Return [X, Y] of the center of cell containing provided text 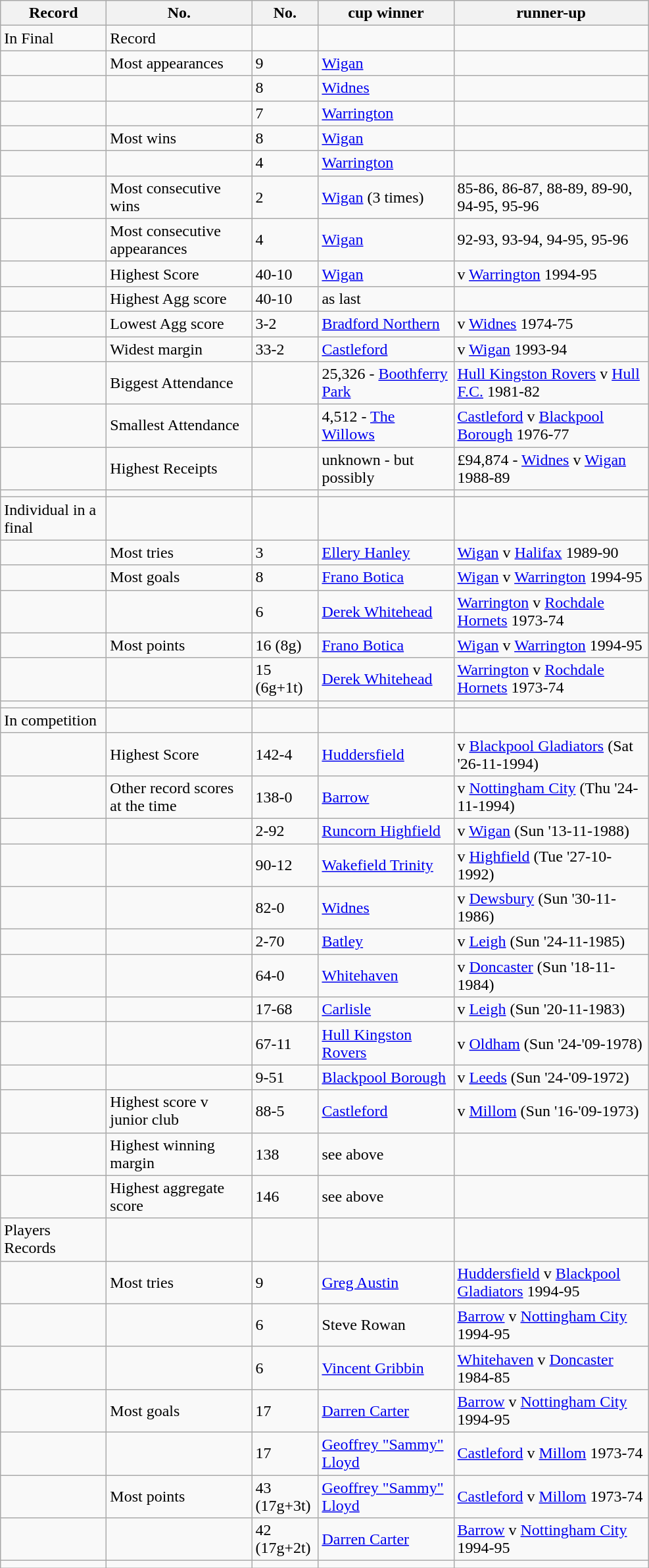
Most consecutive wins [179, 197]
Wakefield Trinity [386, 864]
2 [285, 197]
88-5 [285, 1112]
Wigan v Halifax 1989-90 [551, 552]
64-0 [285, 976]
2-92 [285, 831]
42 (17g+2t) [285, 1539]
v Leeds (Sun '24-'09-1972) [551, 1077]
Carlisle [386, 1010]
Bradford Northern [386, 324]
v Warrington 1994-95 [551, 274]
Most consecutive appearances [179, 239]
cup winner [386, 13]
as last [386, 299]
v Leigh (Sun '24-11-1985) [551, 942]
Widest margin [179, 349]
Wigan (3 times) [386, 197]
runner-up [551, 13]
Most appearances [179, 63]
3 [285, 552]
Hull Kingston Rovers [386, 1043]
Barrow [386, 797]
Runcorn Highfield [386, 831]
In competition [54, 720]
Individual in a final [54, 518]
Castleford v Blackpool Borough 1976-77 [551, 426]
v Millom (Sun '16-'09-1973) [551, 1112]
Hull Kingston Rovers v Hull F.C. 1981-82 [551, 383]
Huddersfield v Blackpool Gladiators 1994-95 [551, 1283]
v Doncaster (Sun '18-11-1984) [551, 976]
Most wins [179, 138]
2-70 [285, 942]
Batley [386, 942]
25,326 - Boothferry Park [386, 383]
Highest aggregate score [179, 1197]
3-2 [285, 324]
67-11 [285, 1043]
v Blackpool Gladiators (Sat '26-11-1994) [551, 754]
Players Records [54, 1239]
92-93, 93-94, 94-95, 95-96 [551, 239]
85-86, 86-87, 88-89, 89-90, 94-95, 95-96 [551, 197]
v Widnes 1974-75 [551, 324]
Smallest Attendance [179, 426]
v Oldham (Sun '24-'09-1978) [551, 1043]
7 [285, 113]
v Wigan 1993-94 [551, 349]
Highest score v junior club [179, 1112]
15 (6g+1t) [285, 679]
4,512 - The Willows [386, 426]
9-51 [285, 1077]
33-2 [285, 349]
138-0 [285, 797]
Greg Austin [386, 1283]
Ellery Hanley [386, 552]
Vincent Gribbin [386, 1368]
Highest Agg score [179, 299]
£94,874 - Widnes v Wigan 1988-89 [551, 468]
90-12 [285, 864]
v Wigan (Sun '13-11-1988) [551, 831]
v Leigh (Sun '20-11-1983) [551, 1010]
Highest Receipts [179, 468]
16 (8g) [285, 645]
unknown - but possibly [386, 468]
Biggest Attendance [179, 383]
146 [285, 1197]
Steve Rowan [386, 1325]
v Highfield (Tue '27-10-1992) [551, 864]
Whitehaven v Doncaster 1984-85 [551, 1368]
In Final [54, 38]
Lowest Agg score [179, 324]
Huddersfield [386, 754]
v Nottingham City (Thu '24-11-1994) [551, 797]
Highest winning margin [179, 1154]
142-4 [285, 754]
17-68 [285, 1010]
Blackpool Borough [386, 1077]
82-0 [285, 908]
Other record scores at the time [179, 797]
v Dewsbury (Sun '30-11-1986) [551, 908]
138 [285, 1154]
Whitehaven [386, 976]
43 (17g+3t) [285, 1496]
